Return (x, y) of the center of cell containing provided text 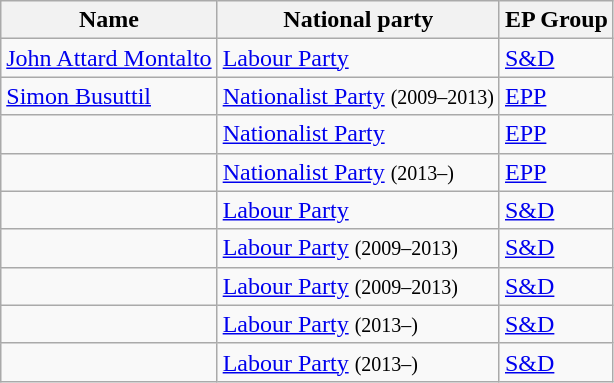
Nationalist Party (2009–2013) (358, 96)
John Attard Montalto (109, 58)
Simon Busuttil (109, 96)
EP Group (556, 20)
Nationalist Party (358, 134)
Name (109, 20)
Nationalist Party (2013–) (358, 172)
National party (358, 20)
